From the cell containing the given text, extract its center point as [X, Y] coordinate. 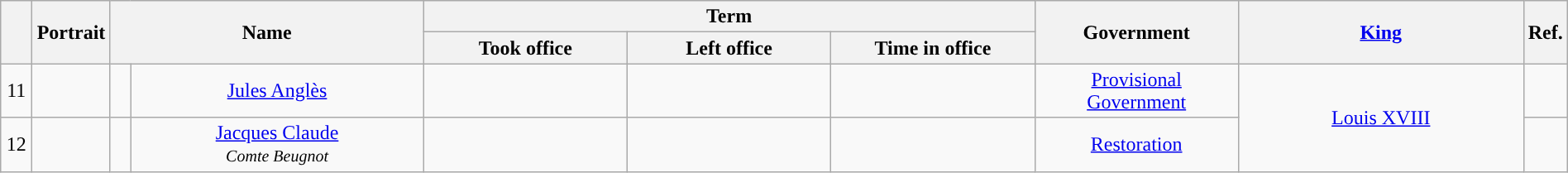
Left office [729, 48]
Provisional Government [1136, 91]
Term [729, 17]
Took office [525, 48]
Ref. [1545, 32]
Restoration [1136, 144]
Name [266, 32]
12 [17, 144]
King [1381, 32]
11 [17, 91]
Jacques ClaudeComte Beugnot [277, 144]
Government [1136, 32]
Louis XVIII [1381, 118]
Jules Anglès [277, 91]
Time in office [933, 48]
Portrait [71, 32]
